Find where the given text appears and provide that cell's center as [X, Y] coordinate. 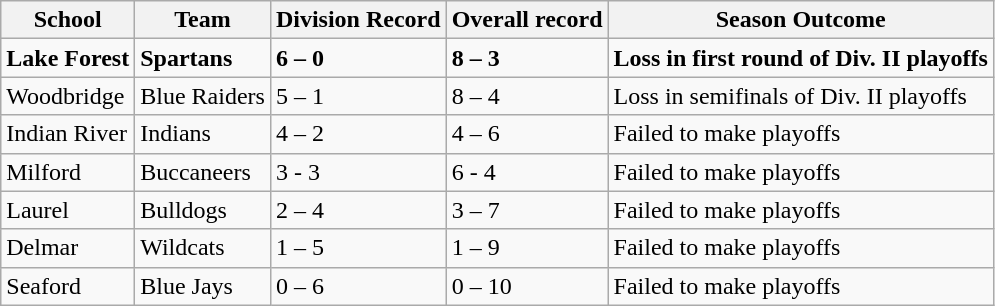
Buccaneers [203, 172]
Bulldogs [203, 210]
Woodbridge [68, 96]
Spartans [203, 58]
Loss in semifinals of Div. II playoffs [800, 96]
Overall record [527, 20]
5 – 1 [358, 96]
Laurel [68, 210]
8 – 3 [527, 58]
8 – 4 [527, 96]
4 – 6 [527, 134]
Seaford [68, 286]
Loss in first round of Div. II playoffs [800, 58]
2 – 4 [358, 210]
Delmar [68, 248]
School [68, 20]
1 – 9 [527, 248]
1 – 5 [358, 248]
Season Outcome [800, 20]
Division Record [358, 20]
Milford [68, 172]
Indian River [68, 134]
Team [203, 20]
3 - 3 [358, 172]
4 – 2 [358, 134]
6 – 0 [358, 58]
Lake Forest [68, 58]
Blue Raiders [203, 96]
0 – 10 [527, 286]
3 – 7 [527, 210]
6 - 4 [527, 172]
Indians [203, 134]
Wildcats [203, 248]
0 – 6 [358, 286]
Blue Jays [203, 286]
